Pinpoint the cell where the given text exists, returning its (X, Y) midpoint coordinate. 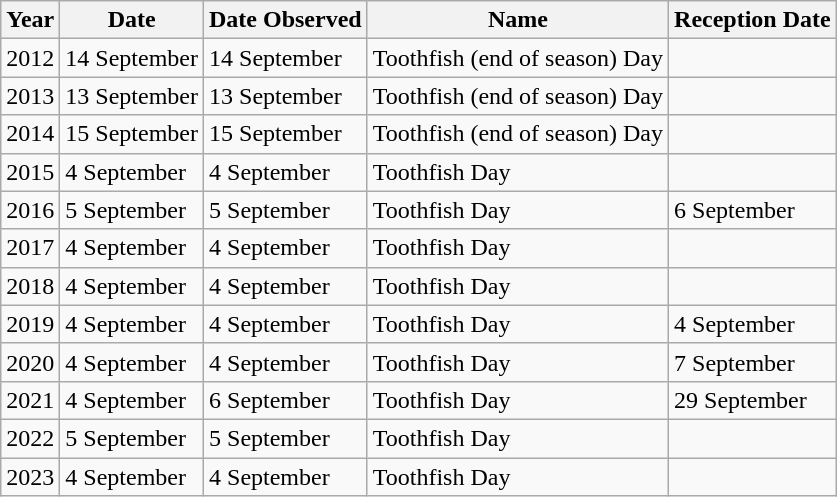
Name (518, 20)
2021 (30, 400)
Reception Date (753, 20)
2022 (30, 438)
2015 (30, 172)
Date (132, 20)
2020 (30, 362)
2012 (30, 58)
Year (30, 20)
2023 (30, 477)
29 September (753, 400)
2019 (30, 324)
2018 (30, 286)
2016 (30, 210)
2014 (30, 134)
2017 (30, 248)
2013 (30, 96)
7 September (753, 362)
Date Observed (286, 20)
